Return [x, y] of the center of cell containing provided text 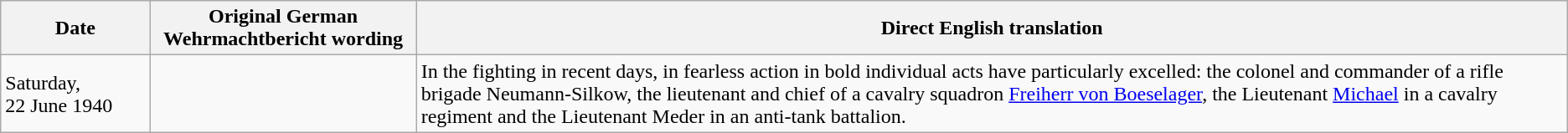
Saturday, 22 June 1940 [75, 94]
Original German Wehrmachtbericht wording [283, 28]
Date [75, 28]
Direct English translation [992, 28]
